Return [X, Y] of the center of cell containing provided text 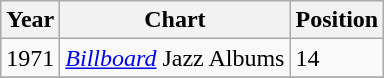
1971 [30, 58]
Position [337, 20]
Year [30, 20]
Chart [175, 20]
14 [337, 58]
Billboard Jazz Albums [175, 58]
